Find where the given text appears and provide that cell's center as [x, y] coordinate. 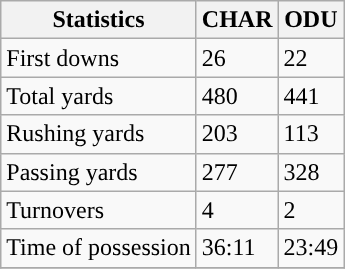
2 [311, 210]
328 [311, 172]
CHAR [237, 20]
480 [237, 96]
Time of possession [99, 248]
Rushing yards [99, 134]
23:49 [311, 248]
26 [237, 58]
441 [311, 96]
Statistics [99, 20]
Total yards [99, 96]
36:11 [237, 248]
4 [237, 210]
Turnovers [99, 210]
ODU [311, 20]
First downs [99, 58]
203 [237, 134]
Passing yards [99, 172]
113 [311, 134]
22 [311, 58]
277 [237, 172]
